Return [x, y] of the center of cell containing provided text 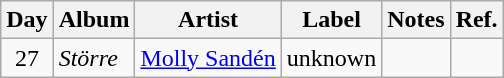
Label [331, 20]
Ref. [476, 20]
Day [27, 20]
Notes [416, 20]
Artist [208, 20]
Album [94, 20]
Molly Sandén [208, 58]
unknown [331, 58]
Större [94, 58]
27 [27, 58]
